Detect which cell encompasses the target text, then output its (X, Y) center coordinate. 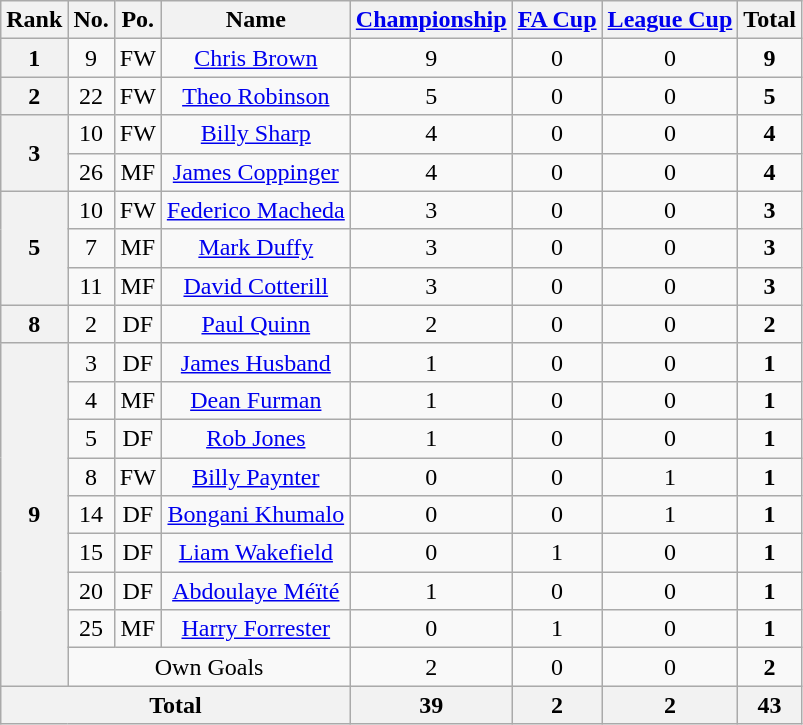
Paul Quinn (256, 324)
Harry Forrester (256, 629)
22 (91, 96)
James Husband (256, 362)
Dean Furman (256, 400)
Rank (34, 20)
15 (91, 553)
14 (91, 515)
Bongani Khumalo (256, 515)
11 (91, 286)
Billy Paynter (256, 477)
39 (431, 705)
43 (770, 705)
No. (91, 20)
David Cotterill (256, 286)
Po. (138, 20)
League Cup (670, 20)
26 (91, 172)
20 (91, 591)
James Coppinger (256, 172)
FA Cup (557, 20)
Theo Robinson (256, 96)
Name (256, 20)
Mark Duffy (256, 248)
Own Goals (209, 667)
Abdoulaye Méïté (256, 591)
Chris Brown (256, 58)
7 (91, 248)
Championship (431, 20)
Rob Jones (256, 438)
Federico Macheda (256, 210)
Billy Sharp (256, 134)
25 (91, 629)
Liam Wakefield (256, 553)
